Extract the [x, y] coordinate from the center of the cell holding the provided text.  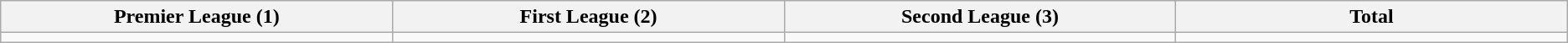
Premier League (1) [197, 17]
Second League (3) [980, 17]
Total [1372, 17]
First League (2) [588, 17]
